Scan for the cell matching the given text and deliver its (X, Y) coordinate at center. 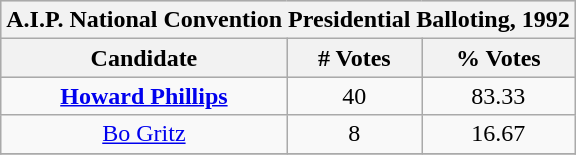
# Votes (354, 58)
A.I.P. National Convention Presidential Balloting, 1992 (288, 20)
8 (354, 134)
83.33 (499, 96)
40 (354, 96)
16.67 (499, 134)
% Votes (499, 58)
Bo Gritz (144, 134)
Candidate (144, 58)
Howard Phillips (144, 96)
